Detect which cell encompasses the target text, then output its (x, y) center coordinate. 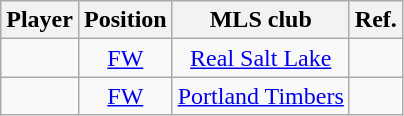
Real Salt Lake (260, 58)
Ref. (376, 20)
Position (125, 20)
Portland Timbers (260, 96)
MLS club (260, 20)
Player (40, 20)
